Identify which cell holds the provided text, then report its [x, y] central coordinate. 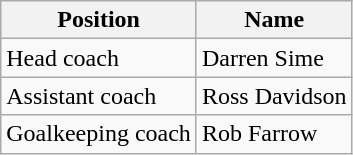
Darren Sime [274, 58]
Head coach [99, 58]
Ross Davidson [274, 96]
Goalkeeping coach [99, 134]
Rob Farrow [274, 134]
Position [99, 20]
Name [274, 20]
Assistant coach [99, 96]
